Capture the cell that displays the provided text and extract its [x, y] central coordinate. 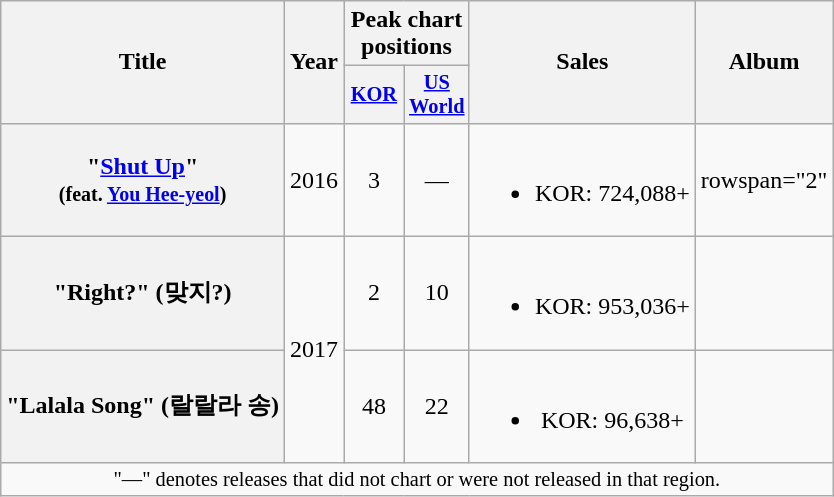
48 [374, 406]
rowspan="2" [764, 180]
22 [436, 406]
10 [436, 294]
"Right?" (맞지?) [143, 294]
2 [374, 294]
2016 [314, 180]
Album [764, 62]
KOR: 724,088+ [582, 180]
US World [436, 95]
"Shut Up"(feat. You Hee-yeol) [143, 180]
KOR: 96,638+ [582, 406]
2017 [314, 350]
Year [314, 62]
Sales [582, 62]
— [436, 180]
3 [374, 180]
"—" denotes releases that did not chart or were not released in that region. [417, 480]
Peak chart positions [407, 34]
"Lalala Song" (랄랄라 송) [143, 406]
KOR: 953,036+ [582, 294]
KOR [374, 95]
Title [143, 62]
